Identify which cell holds the provided text, then report its [x, y] central coordinate. 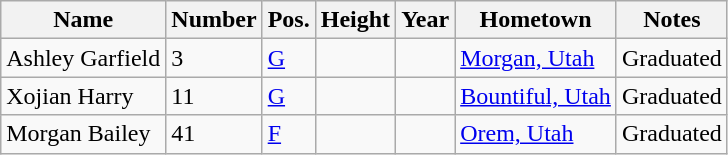
Hometown [536, 20]
Morgan, Utah [536, 58]
Notes [672, 20]
Orem, Utah [536, 134]
Xojian Harry [84, 96]
Pos. [288, 20]
Bountiful, Utah [536, 96]
11 [214, 96]
F [288, 134]
Ashley Garfield [84, 58]
Number [214, 20]
Name [84, 20]
Height [355, 20]
41 [214, 134]
Year [426, 20]
Morgan Bailey [84, 134]
3 [214, 58]
